Pinpoint the cell where the given text exists, returning its [X, Y] midpoint coordinate. 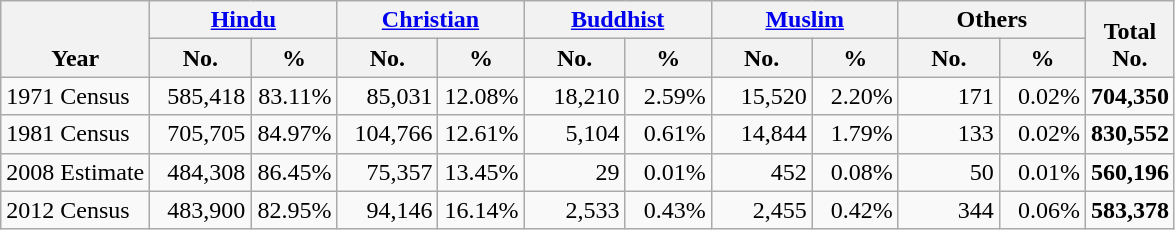
2012 Census [76, 210]
5,104 [574, 134]
83.11% [294, 96]
Muslim [804, 20]
Hindu [244, 20]
2008 Estimate [76, 172]
484,308 [200, 172]
86.45% [294, 172]
0.06% [1042, 210]
82.95% [294, 210]
452 [762, 172]
0.42% [855, 210]
94,146 [388, 210]
2.20% [855, 96]
705,705 [200, 134]
344 [948, 210]
133 [948, 134]
16.14% [481, 210]
12.08% [481, 96]
104,766 [388, 134]
18,210 [574, 96]
Year [76, 39]
Christian [430, 20]
0.08% [855, 172]
29 [574, 172]
830,552 [1130, 134]
0.61% [668, 134]
TotalNo. [1130, 39]
585,418 [200, 96]
560,196 [1130, 172]
0.43% [668, 210]
1981 Census [76, 134]
85,031 [388, 96]
14,844 [762, 134]
Buddhist [618, 20]
12.61% [481, 134]
2,533 [574, 210]
1971 Census [76, 96]
50 [948, 172]
2,455 [762, 210]
2.59% [668, 96]
13.45% [481, 172]
483,900 [200, 210]
583,378 [1130, 210]
1.79% [855, 134]
Others [992, 20]
75,357 [388, 172]
84.97% [294, 134]
15,520 [762, 96]
171 [948, 96]
704,350 [1130, 96]
